Detect which cell encompasses the target text, then output its [x, y] center coordinate. 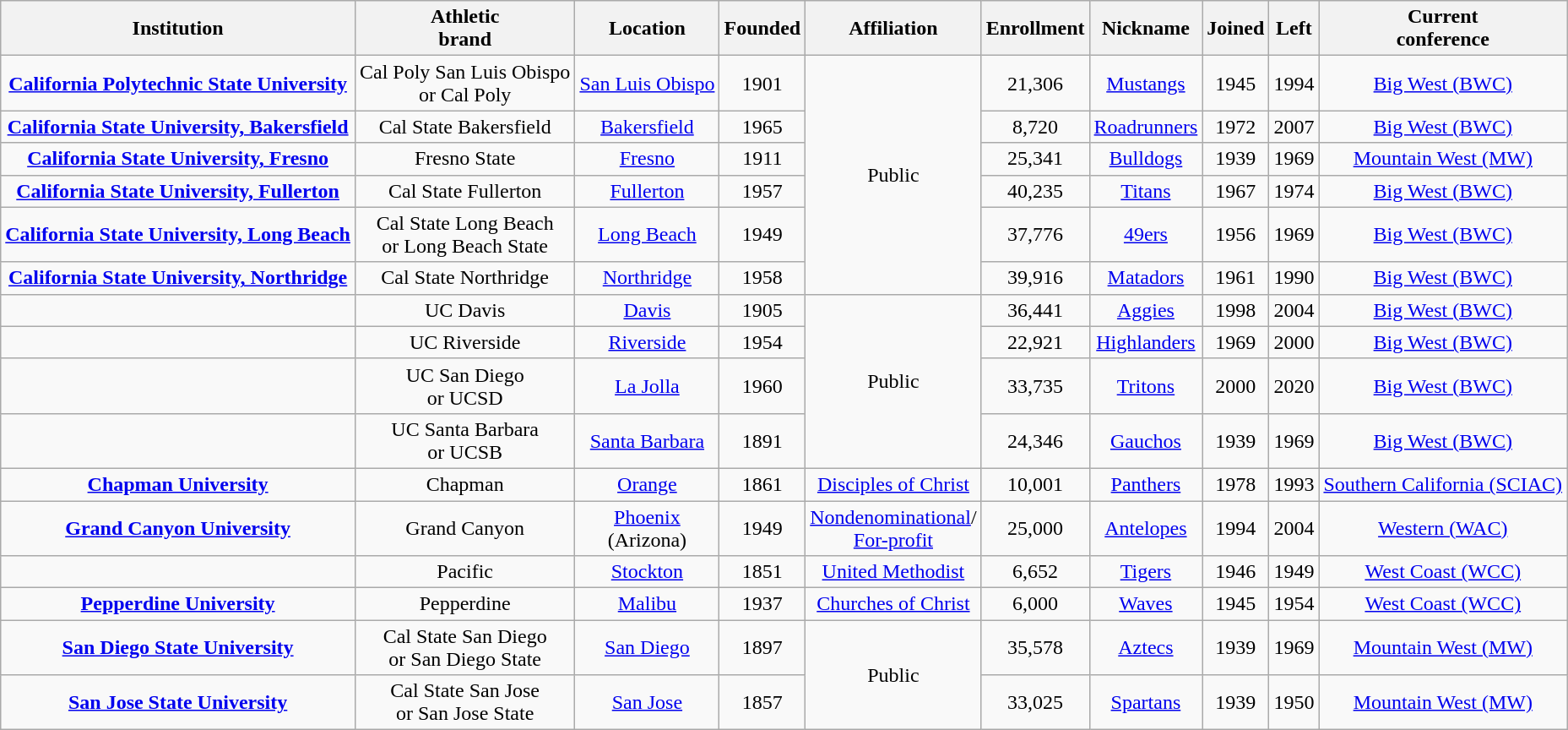
1956 [1236, 235]
35,578 [1035, 647]
1998 [1236, 310]
United Methodist [893, 572]
Chapman University [178, 484]
1990 [1294, 278]
1958 [762, 278]
Grand Canyon University [178, 527]
Enrollment [1035, 29]
Aztecs [1146, 647]
San Diego [647, 647]
Orange [647, 484]
1972 [1236, 127]
Cal Poly San Luis Obispoor Cal Poly [464, 83]
1993 [1294, 484]
Location [647, 29]
1957 [762, 191]
Bulldogs [1146, 159]
UC Riverside [464, 342]
Pacific [464, 572]
Spartans [1146, 703]
California State University, Fullerton [178, 191]
39,916 [1035, 278]
Mustangs [1146, 83]
1911 [762, 159]
San Jose [647, 703]
1965 [762, 127]
1961 [1236, 278]
Antelopes [1146, 527]
1978 [1236, 484]
Bakersfield [647, 127]
1905 [762, 310]
10,001 [1035, 484]
Athleticbrand [464, 29]
Titans [1146, 191]
California Polytechnic State University [178, 83]
1901 [762, 83]
36,441 [1035, 310]
Fresno [647, 159]
Nickname [1146, 29]
Cal State San Diegoor San Diego State [464, 647]
Nondenominational/For-profit [893, 527]
Riverside [647, 342]
1897 [762, 647]
1861 [762, 484]
Tigers [1146, 572]
Tritons [1146, 385]
California State University, Northridge [178, 278]
Disciples of Christ [893, 484]
San Luis Obispo [647, 83]
2007 [1294, 127]
Davis [647, 310]
Institution [178, 29]
6,652 [1035, 572]
Cal State San Joseor San Jose State [464, 703]
Aggies [1146, 310]
21,306 [1035, 83]
Western (WAC) [1443, 527]
Roadrunners [1146, 127]
1851 [762, 572]
Stockton [647, 572]
Santa Barbara [647, 441]
33,025 [1035, 703]
La Jolla [647, 385]
1857 [762, 703]
1967 [1236, 191]
Cal State Long Beachor Long Beach State [464, 235]
Highlanders [1146, 342]
6,000 [1035, 604]
UC San Diegoor UCSD [464, 385]
Matadors [1146, 278]
Fresno State [464, 159]
1891 [762, 441]
Left [1294, 29]
Malibu [647, 604]
8,720 [1035, 127]
California State University, Bakersfield [178, 127]
Cal State Bakersfield [464, 127]
Phoenix(Arizona) [647, 527]
22,921 [1035, 342]
Grand Canyon [464, 527]
25,341 [1035, 159]
1937 [762, 604]
UC Santa Barbaraor UCSB [464, 441]
Pepperdine [464, 604]
1946 [1236, 572]
Gauchos [1146, 441]
Pepperdine University [178, 604]
49ers [1146, 235]
Southern California (SCIAC) [1443, 484]
Northridge [647, 278]
2020 [1294, 385]
Long Beach [647, 235]
1974 [1294, 191]
UC Davis [464, 310]
San Jose State University [178, 703]
Cal State Fullerton [464, 191]
1950 [1294, 703]
Chapman [464, 484]
Waves [1146, 604]
37,776 [1035, 235]
Panthers [1146, 484]
Currentconference [1443, 29]
Founded [762, 29]
Fullerton [647, 191]
33,735 [1035, 385]
California State University, Long Beach [178, 235]
Cal State Northridge [464, 278]
40,235 [1035, 191]
Churches of Christ [893, 604]
Affiliation [893, 29]
25,000 [1035, 527]
Joined [1236, 29]
24,346 [1035, 441]
California State University, Fresno [178, 159]
San Diego State University [178, 647]
1960 [762, 385]
